Extract the (X, Y) coordinate from the center of the cell holding the provided text.  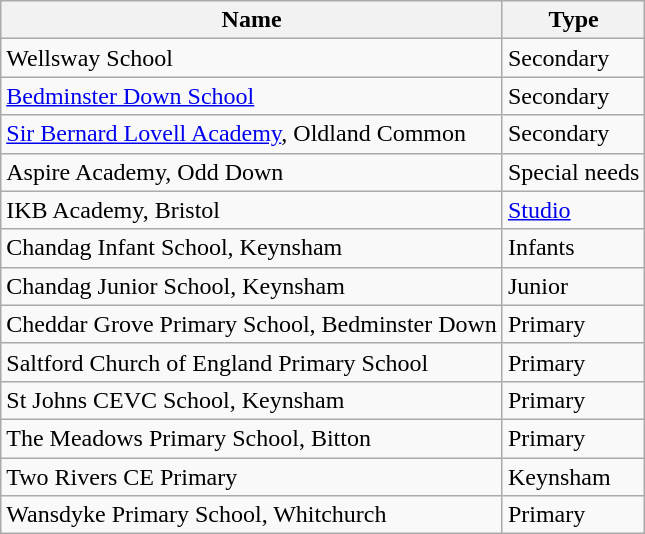
IKB Academy, Bristol (252, 210)
The Meadows Primary School, Bitton (252, 438)
Chandag Infant School, Keynsham (252, 248)
Bedminster Down School (252, 96)
Studio (573, 210)
Special needs (573, 172)
Type (573, 20)
Chandag Junior School, Keynsham (252, 286)
St Johns CEVC School, Keynsham (252, 400)
Aspire Academy, Odd Down (252, 172)
Cheddar Grove Primary School, Bedminster Down (252, 324)
Two Rivers CE Primary (252, 477)
Junior (573, 286)
Wellsway School (252, 58)
Keynsham (573, 477)
Wansdyke Primary School, Whitchurch (252, 515)
Saltford Church of England Primary School (252, 362)
Sir Bernard Lovell Academy, Oldland Common (252, 134)
Infants (573, 248)
Name (252, 20)
